From the cell containing the given text, extract its center point as [x, y] coordinate. 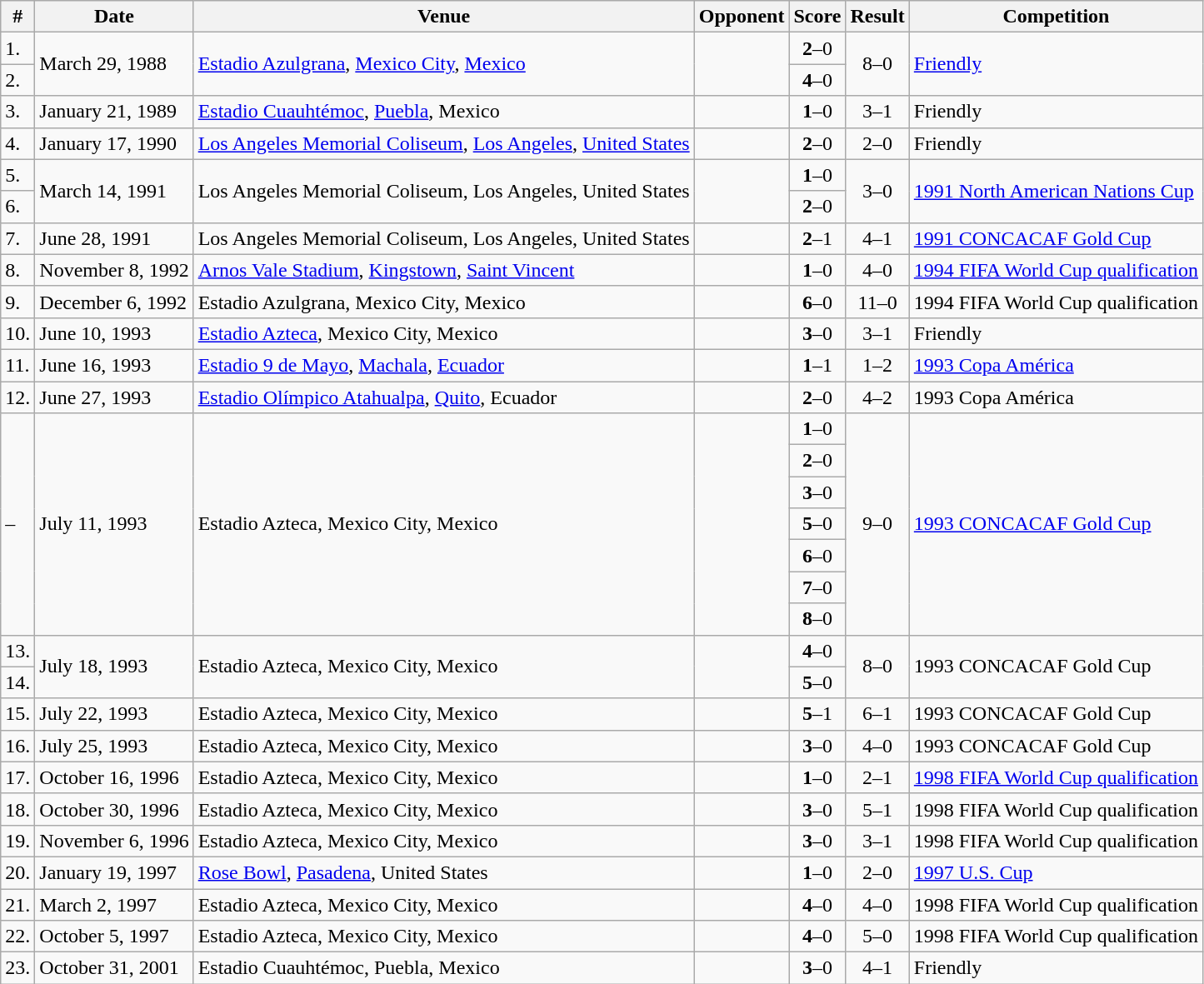
14. [18, 682]
January 19, 1997 [114, 872]
23. [18, 968]
# [18, 17]
November 8, 1992 [114, 270]
9–0 [877, 524]
5. [18, 175]
18. [18, 809]
6. [18, 207]
March 14, 1991 [114, 191]
November 6, 1996 [114, 841]
1–1 [817, 365]
1. [18, 48]
July 11, 1993 [114, 524]
1991 North American Nations Cup [1056, 191]
22. [18, 937]
January 17, 1990 [114, 143]
Result [877, 17]
7. [18, 238]
June 10, 1993 [114, 333]
March 29, 1988 [114, 64]
October 5, 1997 [114, 937]
Estadio 9 de Mayo, Machala, Ecuador [443, 365]
1991 CONCACAF Gold Cup [1056, 238]
July 22, 1993 [114, 714]
9. [18, 302]
March 2, 1997 [114, 904]
17. [18, 777]
13. [18, 651]
7–0 [817, 587]
1–2 [877, 365]
Venue [443, 17]
June 16, 1993 [114, 365]
– [18, 524]
3. [18, 112]
20. [18, 872]
21. [18, 904]
4. [18, 143]
8. [18, 270]
December 6, 1992 [114, 302]
4–2 [877, 397]
Estadio Olímpico Atahualpa, Quito, Ecuador [443, 397]
July 25, 1993 [114, 746]
2. [18, 80]
19. [18, 841]
Arnos Vale Stadium, Kingstown, Saint Vincent [443, 270]
Opponent [742, 17]
June 27, 1993 [114, 397]
January 21, 1989 [114, 112]
11–0 [877, 302]
July 18, 1993 [114, 667]
October 16, 1996 [114, 777]
Date [114, 17]
6–1 [877, 714]
October 30, 1996 [114, 809]
12. [18, 397]
Score [817, 17]
11. [18, 365]
June 28, 1991 [114, 238]
10. [18, 333]
Competition [1056, 17]
16. [18, 746]
Rose Bowl, Pasadena, United States [443, 872]
15. [18, 714]
1997 U.S. Cup [1056, 872]
October 31, 2001 [114, 968]
